Identify which cell holds the provided text, then report its [X, Y] central coordinate. 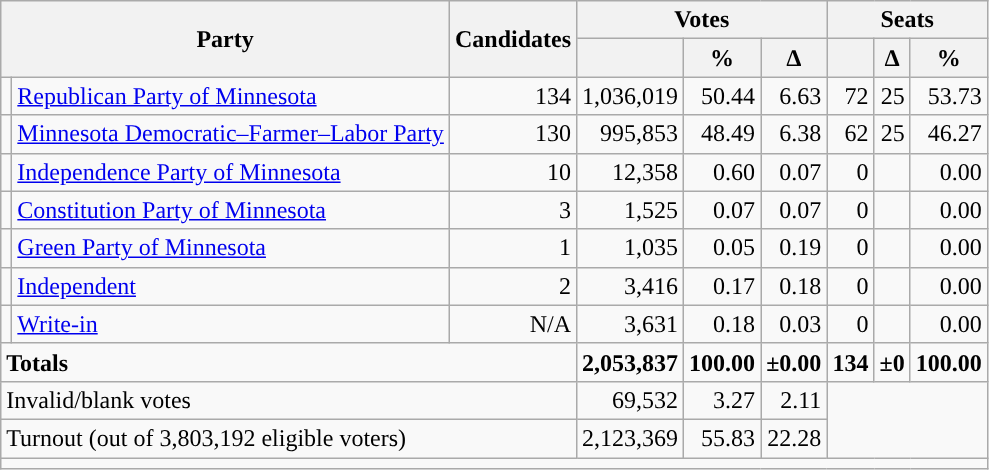
2,053,837 [630, 362]
72 [850, 96]
1 [512, 248]
55.83 [722, 438]
2 [512, 286]
Minnesota Democratic–Farmer–Labor Party [231, 134]
12,358 [630, 172]
6.38 [794, 134]
48.49 [722, 134]
69,532 [630, 400]
0.17 [722, 286]
3,416 [630, 286]
Candidates [512, 39]
2,123,369 [630, 438]
3,631 [630, 324]
Independent [231, 286]
1,036,019 [630, 96]
Republican Party of Minnesota [231, 96]
2.11 [794, 400]
46.27 [948, 134]
Party [226, 39]
0.03 [794, 324]
Independence Party of Minnesota [231, 172]
0.05 [722, 248]
Constitution Party of Minnesota [231, 210]
62 [850, 134]
0.19 [794, 248]
1,525 [630, 210]
53.73 [948, 96]
±0 [892, 362]
Seats [907, 20]
50.44 [722, 96]
130 [512, 134]
3.27 [722, 400]
1,035 [630, 248]
Turnout (out of 3,803,192 eligible voters) [289, 438]
N/A [512, 324]
Votes [702, 20]
3 [512, 210]
10 [512, 172]
Totals [289, 362]
±0.00 [794, 362]
6.63 [794, 96]
22.28 [794, 438]
Invalid/blank votes [289, 400]
995,853 [630, 134]
0.60 [722, 172]
Write-in [231, 324]
Green Party of Minnesota [231, 248]
